Locate the cell with the specified text and output its (x, y) center coordinate. 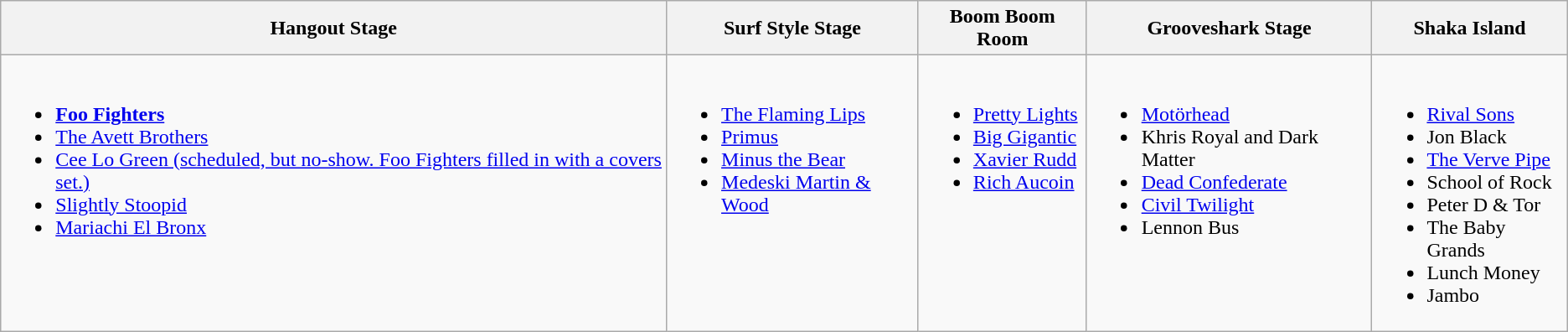
Grooveshark Stage (1230, 29)
Rival SonsJon BlackThe Verve PipeSchool of RockPeter D & TorThe Baby GrandsLunch MoneyJambo (1469, 193)
Shaka Island (1469, 29)
The Flaming LipsPrimusMinus the BearMedeski Martin & Wood (792, 193)
Hangout Stage (333, 29)
Pretty LightsBig GiganticXavier RuddRich Aucoin (1002, 193)
Surf Style Stage (792, 29)
Boom Boom Room (1002, 29)
MotörheadKhris Royal and Dark MatterDead ConfederateCivil TwilightLennon Bus (1230, 193)
Foo FightersThe Avett BrothersCee Lo Green (scheduled, but no-show. Foo Fighters filled in with a covers set.)Slightly StoopidMariachi El Bronx (333, 193)
